From the cell containing the given text, extract its center point as (x, y) coordinate. 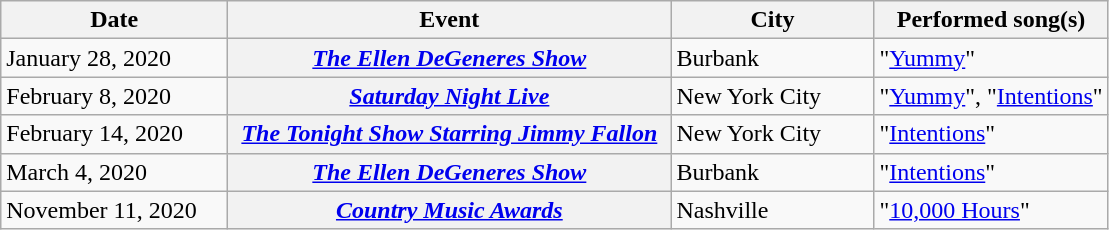
"10,000 Hours" (991, 210)
Saturday Night Live (450, 96)
Nashville (772, 210)
The Tonight Show Starring Jimmy Fallon (450, 134)
Date (114, 20)
January 28, 2020 (114, 58)
City (772, 20)
Country Music Awards (450, 210)
Event (450, 20)
March 4, 2020 (114, 172)
"Yummy", "Intentions" (991, 96)
"Yummy" (991, 58)
Performed song(s) (991, 20)
February 14, 2020 (114, 134)
November 11, 2020 (114, 210)
February 8, 2020 (114, 96)
